For the text-containing cell, return its midpoint in (x, y) coordinate format. 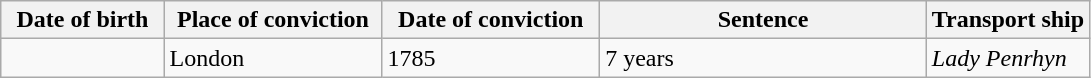
Lady Penrhyn (1008, 58)
1785 (491, 58)
Date of conviction (491, 20)
Place of conviction (273, 20)
Date of birth (82, 20)
Sentence (764, 20)
London (273, 58)
Transport ship (1008, 20)
7 years (764, 58)
